Capture the cell that displays the provided text and extract its [X, Y] central coordinate. 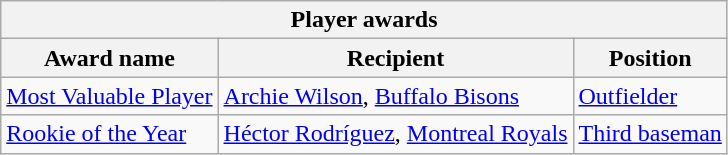
Héctor Rodríguez, Montreal Royals [396, 134]
Most Valuable Player [110, 96]
Third baseman [650, 134]
Award name [110, 58]
Archie Wilson, Buffalo Bisons [396, 96]
Recipient [396, 58]
Position [650, 58]
Rookie of the Year [110, 134]
Player awards [364, 20]
Outfielder [650, 96]
